Scan for the cell matching the given text and deliver its [X, Y] coordinate at center. 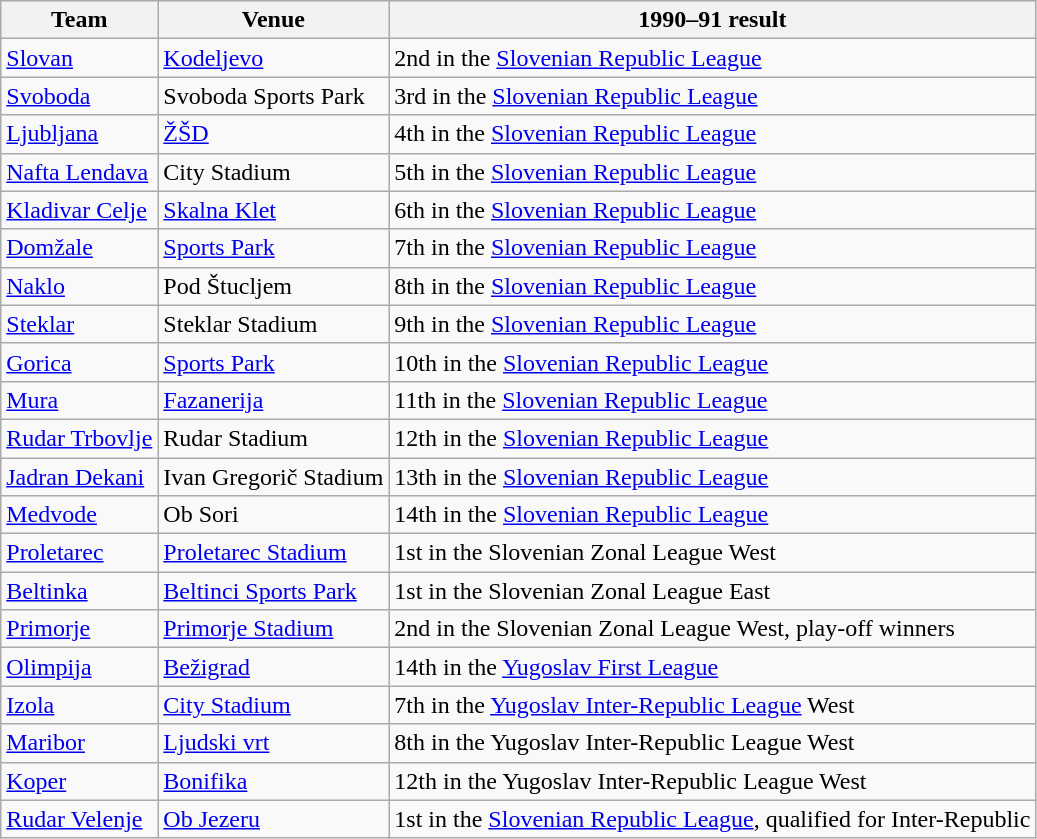
Proletarec [80, 553]
Ljubljana [80, 134]
Nafta Lendava [80, 172]
Rudar Stadium [274, 438]
Medvode [80, 515]
5th in the Slovenian Republic League [712, 172]
Koper [80, 781]
1st in the Slovenian Zonal League West [712, 553]
Primorje [80, 629]
Rudar Trbovlje [80, 438]
2nd in the Slovenian Zonal League West, play-off winners [712, 629]
4th in the Slovenian Republic League [712, 134]
Ob Sori [274, 515]
Maribor [80, 743]
7th in the Yugoslav Inter-Republic League West [712, 705]
7th in the Slovenian Republic League [712, 248]
12th in the Yugoslav Inter-Republic League West [712, 781]
Ljudski vrt [274, 743]
8th in the Yugoslav Inter-Republic League West [712, 743]
Domžale [80, 248]
2nd in the Slovenian Republic League [712, 58]
1st in the Slovenian Zonal League East [712, 591]
9th in the Slovenian Republic League [712, 324]
Jadran Dekani [80, 477]
11th in the Slovenian Republic League [712, 400]
Fazanerija [274, 400]
Bonifika [274, 781]
Ivan Gregorič Stadium [274, 477]
10th in the Slovenian Republic League [712, 362]
Steklar Stadium [274, 324]
Steklar [80, 324]
Svoboda Sports Park [274, 96]
Skalna Klet [274, 210]
ŽŠD [274, 134]
6th in the Slovenian Republic League [712, 210]
Ob Jezeru [274, 819]
1990–91 result [712, 20]
14th in the Yugoslav First League [712, 667]
Izola [80, 705]
Kodeljevo [274, 58]
Proletarec Stadium [274, 553]
Gorica [80, 362]
Slovan [80, 58]
Mura [80, 400]
Rudar Velenje [80, 819]
Venue [274, 20]
Beltinci Sports Park [274, 591]
Olimpija [80, 667]
Naklo [80, 286]
Bežigrad [274, 667]
12th in the Slovenian Republic League [712, 438]
3rd in the Slovenian Republic League [712, 96]
14th in the Slovenian Republic League [712, 515]
1st in the Slovenian Republic League, qualified for Inter-Republic [712, 819]
Pod Štucljem [274, 286]
Kladivar Celje [80, 210]
8th in the Slovenian Republic League [712, 286]
13th in the Slovenian Republic League [712, 477]
Beltinka [80, 591]
Svoboda [80, 96]
Primorje Stadium [274, 629]
Team [80, 20]
